Extract the (X, Y) coordinate from the center of the cell holding the provided text.  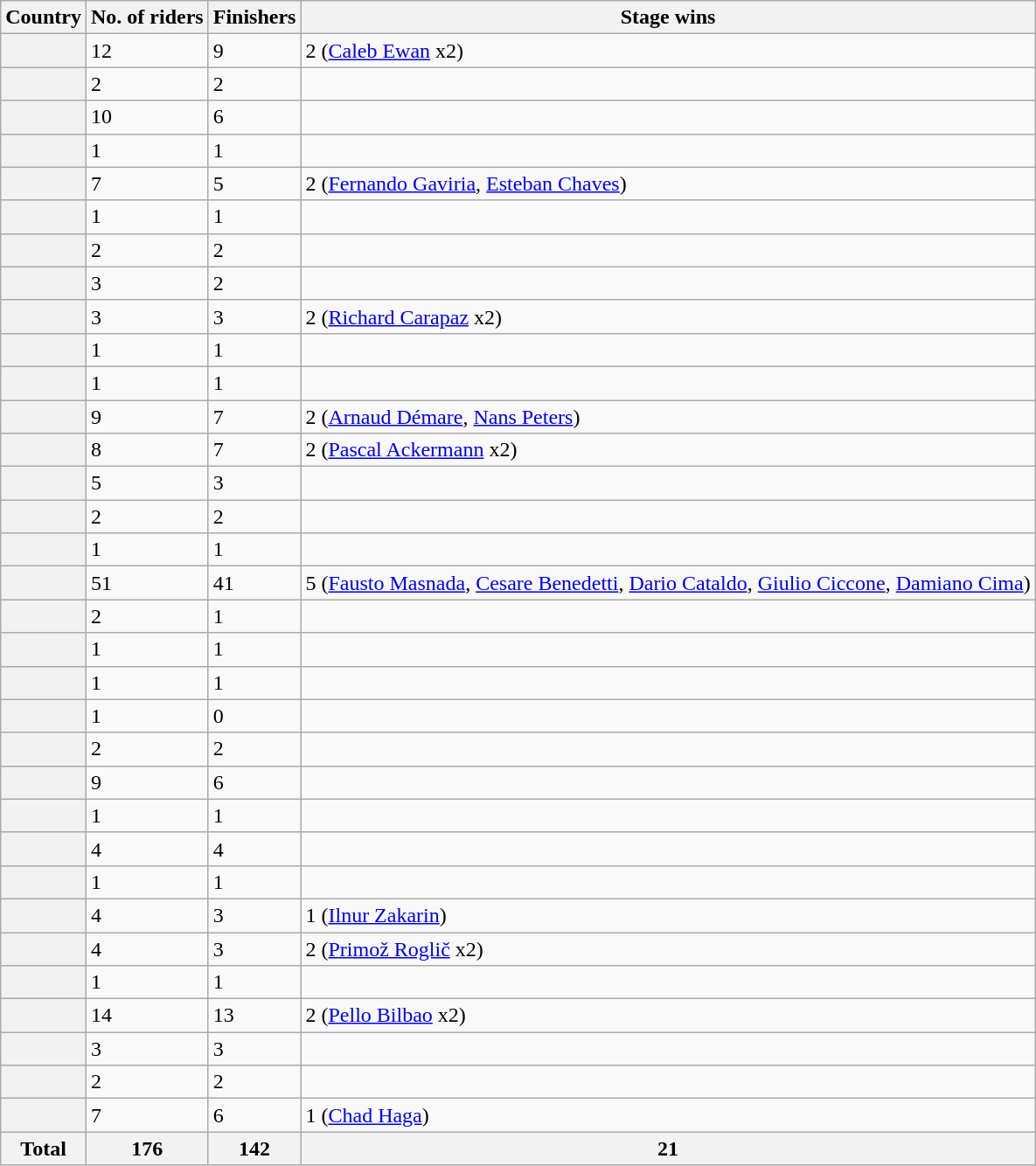
41 (254, 583)
8 (147, 450)
2 (Arnaud Démare, Nans Peters) (668, 417)
Country (44, 17)
142 (254, 1149)
176 (147, 1149)
2 (Richard Carapaz x2) (668, 316)
No. of riders (147, 17)
1 (Ilnur Zakarin) (668, 915)
21 (668, 1149)
2 (Fernando Gaviria, Esteban Chaves) (668, 184)
51 (147, 583)
Stage wins (668, 17)
1 (Chad Haga) (668, 1115)
2 (Pascal Ackermann x2) (668, 450)
2 (Primož Roglič x2) (668, 948)
2 (Caleb Ewan x2) (668, 51)
5 (Fausto Masnada, Cesare Benedetti, Dario Cataldo, Giulio Ciccone, Damiano Cima) (668, 583)
13 (254, 1016)
10 (147, 117)
0 (254, 716)
12 (147, 51)
14 (147, 1016)
Finishers (254, 17)
Total (44, 1149)
2 (Pello Bilbao x2) (668, 1016)
